Provide the (x, y) coordinate of the cell's center where the given text is located.  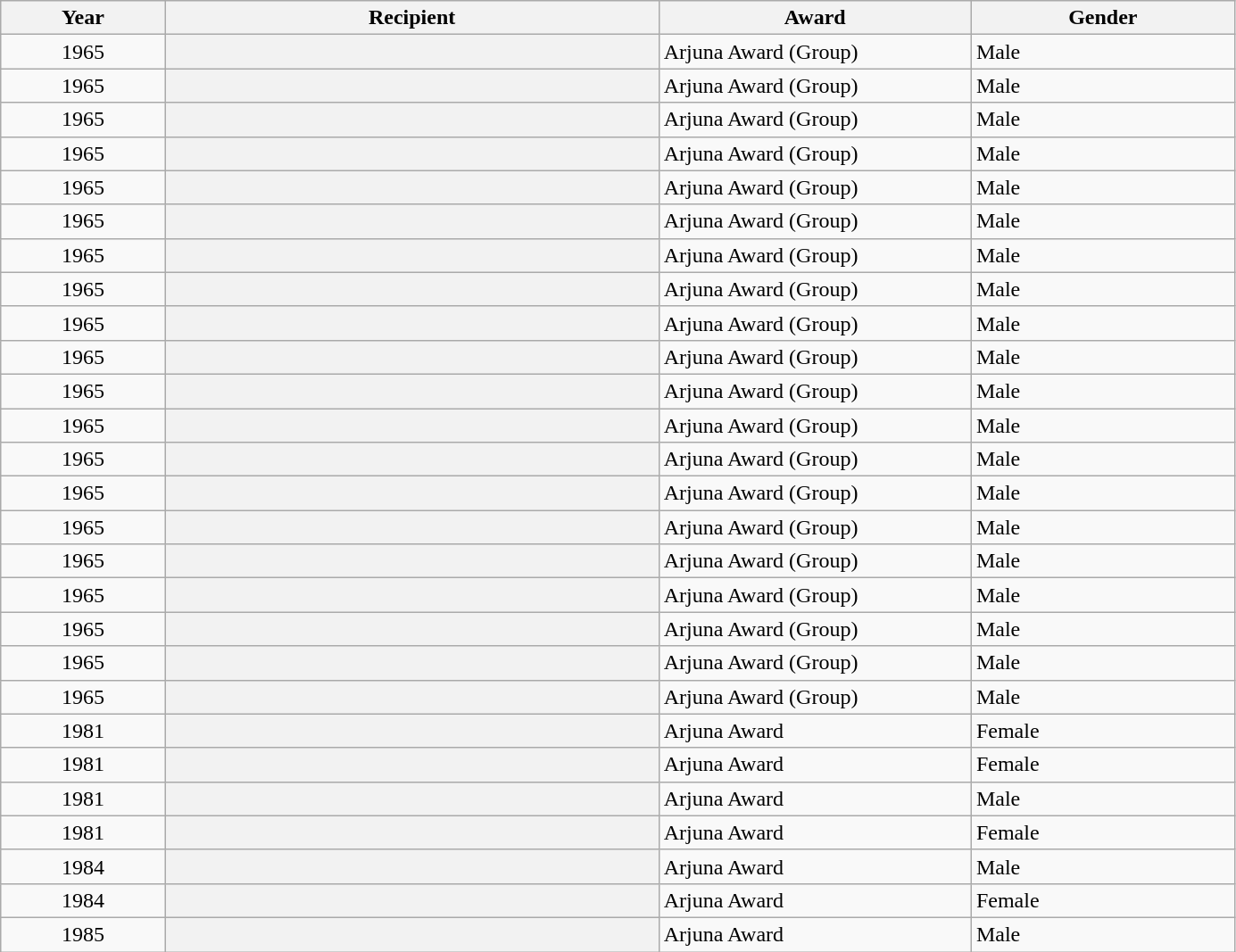
Gender (1103, 18)
Award (815, 18)
Year (83, 18)
1985 (83, 934)
Recipient (412, 18)
